Return (X, Y) of the center of cell containing provided text 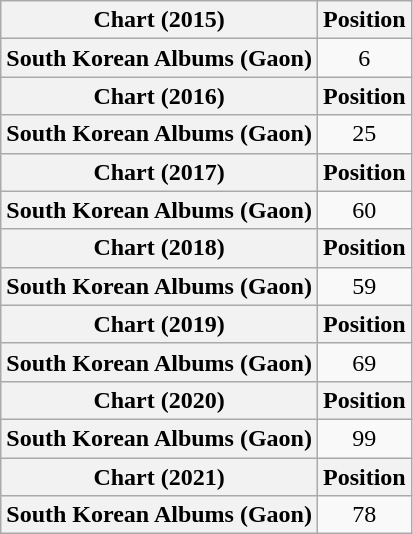
78 (364, 515)
Chart (2020) (160, 400)
Chart (2018) (160, 248)
69 (364, 362)
99 (364, 438)
59 (364, 286)
Chart (2019) (160, 324)
6 (364, 58)
Chart (2017) (160, 172)
60 (364, 210)
Chart (2016) (160, 96)
Chart (2021) (160, 477)
25 (364, 134)
Chart (2015) (160, 20)
